From the cell containing the given text, extract its center point as (X, Y) coordinate. 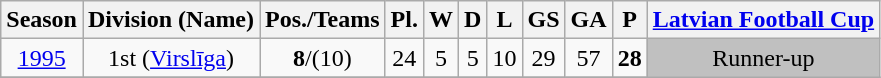
D (473, 20)
Season (42, 20)
Pos./Teams (323, 20)
W (440, 20)
Pl. (404, 20)
GS (544, 20)
1st (Virslīga) (170, 58)
8/(10) (323, 58)
GA (588, 20)
28 (630, 58)
P (630, 20)
57 (588, 58)
Division (Name) (170, 20)
10 (504, 58)
Runner-up (763, 58)
1995 (42, 58)
24 (404, 58)
Latvian Football Cup (763, 20)
L (504, 20)
29 (544, 58)
